Identify which cell holds the provided text, then report its (x, y) central coordinate. 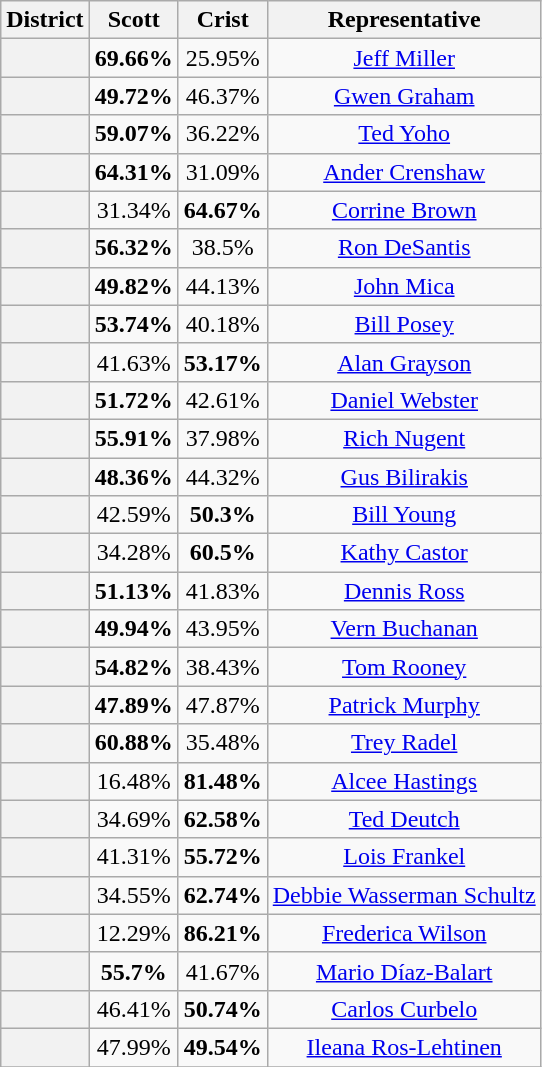
Ted Deutch (404, 819)
38.5% (222, 248)
41.31% (134, 857)
81.48% (222, 781)
53.17% (222, 362)
34.69% (134, 819)
Vern Buchanan (404, 629)
41.63% (134, 362)
Scott (134, 20)
43.95% (222, 629)
46.41% (134, 1009)
Patrick Murphy (404, 705)
51.13% (134, 591)
56.32% (134, 248)
37.98% (222, 438)
34.55% (134, 895)
64.67% (222, 210)
48.36% (134, 477)
Ander Crenshaw (404, 172)
12.29% (134, 933)
31.34% (134, 210)
District (45, 20)
Carlos Curbelo (404, 1009)
Ted Yoho (404, 134)
Corrine Brown (404, 210)
55.91% (134, 438)
41.83% (222, 591)
35.48% (222, 743)
Trey Radel (404, 743)
49.82% (134, 286)
42.61% (222, 400)
34.28% (134, 553)
53.74% (134, 324)
60.88% (134, 743)
64.31% (134, 172)
Frederica Wilson (404, 933)
Dennis Ross (404, 591)
Jeff Miller (404, 58)
49.72% (134, 96)
Debbie Wasserman Schultz (404, 895)
51.72% (134, 400)
25.95% (222, 58)
55.72% (222, 857)
55.7% (134, 971)
Representative (404, 20)
40.18% (222, 324)
Gus Bilirakis (404, 477)
Tom Rooney (404, 667)
47.87% (222, 705)
62.58% (222, 819)
Ileana Ros-Lehtinen (404, 1047)
46.37% (222, 96)
31.09% (222, 172)
36.22% (222, 134)
47.99% (134, 1047)
Mario Díaz-Balart (404, 971)
49.54% (222, 1047)
47.89% (134, 705)
86.21% (222, 933)
Alan Grayson (404, 362)
42.59% (134, 515)
50.3% (222, 515)
62.74% (222, 895)
Rich Nugent (404, 438)
Crist (222, 20)
38.43% (222, 667)
Kathy Castor (404, 553)
44.32% (222, 477)
Lois Frankel (404, 857)
Daniel Webster (404, 400)
Bill Posey (404, 324)
Gwen Graham (404, 96)
41.67% (222, 971)
60.5% (222, 553)
54.82% (134, 667)
Alcee Hastings (404, 781)
49.94% (134, 629)
69.66% (134, 58)
16.48% (134, 781)
50.74% (222, 1009)
44.13% (222, 286)
Bill Young (404, 515)
59.07% (134, 134)
John Mica (404, 286)
Ron DeSantis (404, 248)
